Scan for the cell matching the given text and deliver its (X, Y) coordinate at center. 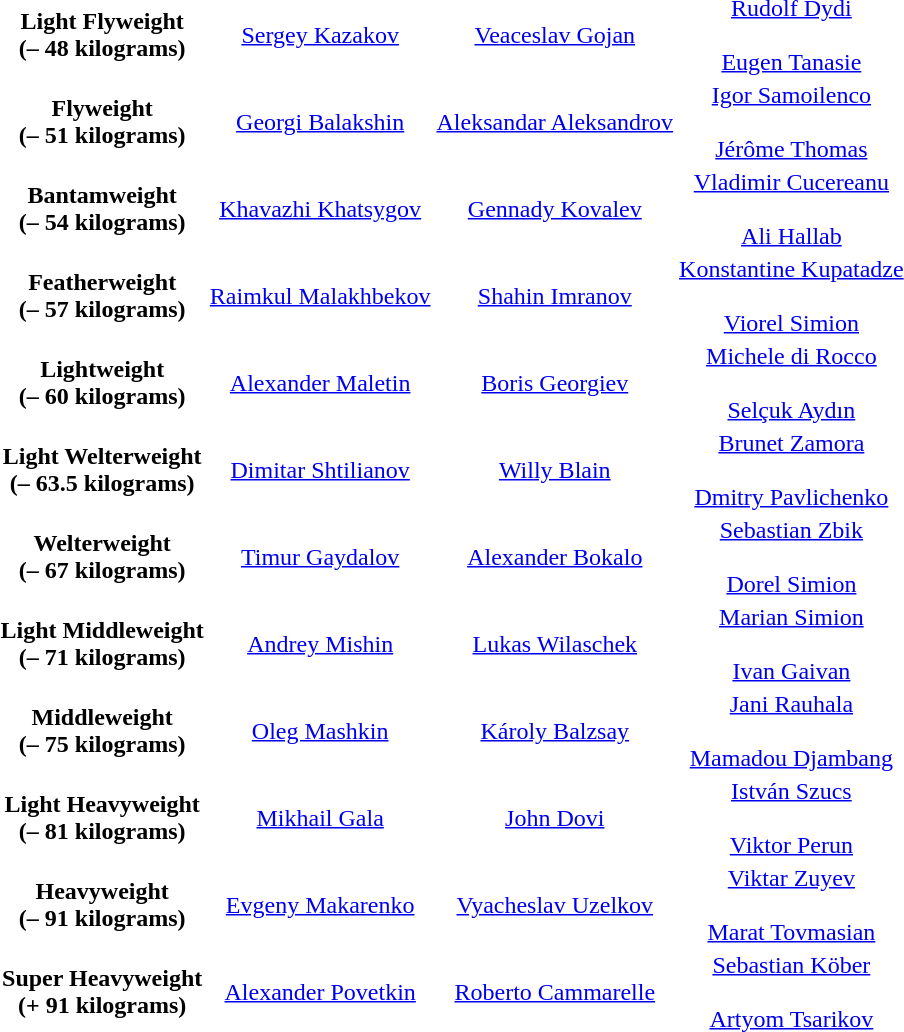
Lukas Wilaschek (555, 644)
Evgeny Makarenko (320, 905)
Oleg Mashkin (320, 731)
Shahin Imranov (555, 296)
Dimitar Shtilianov (320, 470)
Timur Gaydalov (320, 557)
Aleksandar Aleksandrov (555, 122)
Khavazhi Khatsygov (320, 209)
Raimkul Malakhbekov (320, 296)
Boris Georgiev (555, 383)
Georgi Balakshin (320, 122)
John Dovi (555, 818)
Alexander Maletin (320, 383)
Mikhail Gala (320, 818)
Vyacheslav Uzelkov (555, 905)
Andrey Mishin (320, 644)
Alexander Bokalo (555, 557)
Károly Balzsay (555, 731)
Willy Blain (555, 470)
Gennady Kovalev (555, 209)
